Pinpoint the cell where the given text exists, returning its [x, y] midpoint coordinate. 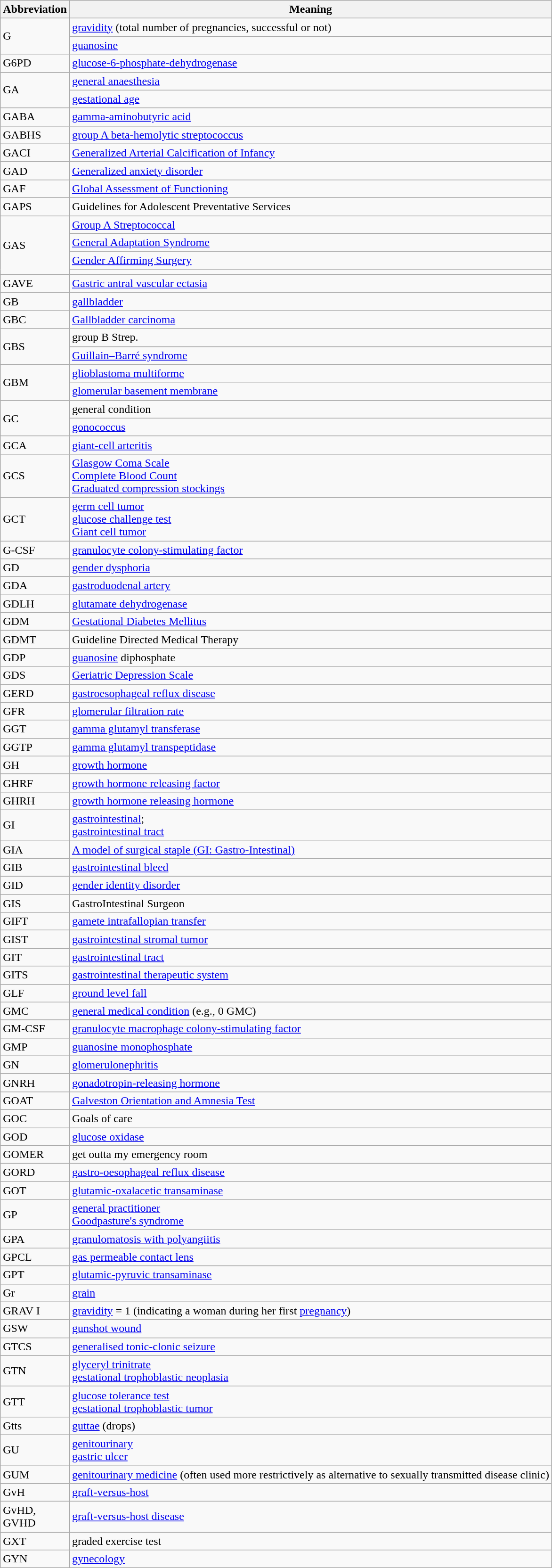
growth hormone [310, 765]
GIB [35, 868]
gastrointestinal tract [310, 957]
GIT [35, 957]
GAF [35, 189]
GXT [35, 1541]
GHRH [35, 801]
glucose tolerance test gestational trophoblastic tumor [310, 1402]
GOMER [35, 1155]
ground level fall [310, 993]
granulocyte colony-stimulating factor [310, 550]
GDS [35, 675]
GAD [35, 171]
general medical condition (e.g., 0 GMC) [310, 1011]
gamma-aminobutyric acid [310, 117]
GSW [35, 1329]
GCS [35, 476]
GDA [35, 586]
GIA [35, 850]
growth hormone releasing hormone [310, 801]
Guidelines for Adolescent Preventative Services [310, 206]
GastroIntestinal Surgeon [310, 903]
GN [35, 1065]
get outta my emergency room [310, 1155]
glutamate dehydrogenase [310, 604]
GvH [35, 1493]
GBM [35, 382]
genitourinary medicine (often used more restrictively as alternative to sexually transmitted disease clinic) [310, 1475]
GID [35, 886]
Gr [35, 1293]
guttae (drops) [310, 1426]
grain [310, 1293]
gastroduodenal artery [310, 586]
G6PD [35, 63]
Gallbladder carcinoma [310, 320]
graft-versus-host [310, 1493]
glucose-6-phosphate-dehydrogenase [310, 63]
GU [35, 1450]
GERD [35, 693]
GORD [35, 1173]
GOT [35, 1190]
glomerulonephritis [310, 1065]
gastro-oesophageal reflux disease [310, 1173]
GPT [35, 1275]
A model of surgical staple (GI: Gastro-Intestinal) [310, 850]
Galveston Orientation and Amnesia Test [310, 1100]
GIS [35, 903]
genitourinary gastric ulcer [310, 1450]
GBS [35, 346]
gallbladder [310, 302]
Gestational Diabetes Mellitus [310, 622]
GMC [35, 1011]
GOD [35, 1136]
gastrointestinal stromal tumor [310, 939]
gamma glutamyl transferase [310, 729]
gynecology [310, 1559]
G [35, 36]
GAVE [35, 284]
GIST [35, 939]
guanosine monophosphate [310, 1047]
gastrointestinal bleed [310, 868]
glomerular filtration rate [310, 711]
GTCS [35, 1346]
group B Strep. [310, 337]
gravidity (total number of pregnancies, successful or not) [310, 27]
GGT [35, 729]
glutamic-oxalacetic transaminase [310, 1190]
GITS [35, 975]
glutamic-pyruvic transaminase [310, 1275]
GA [35, 90]
GABHS [35, 135]
guanosine diphosphate [310, 657]
Gtts [35, 1426]
Abbreviation [35, 9]
Generalized Arterial Calcification of Infancy [310, 153]
guanosine [310, 45]
GD [35, 568]
Global Assessment of Functioning [310, 189]
GI [35, 825]
GIFT [35, 921]
GAPS [35, 206]
GTN [35, 1371]
GYN [35, 1559]
GH [35, 765]
GvHD, GVHD [35, 1517]
GCA [35, 445]
Glasgow Coma Scale Complete Blood Count Graduated compression stockings [310, 476]
general anaesthesia [310, 81]
GACI [35, 153]
GPA [35, 1239]
GUM [35, 1475]
germ cell tumor glucose challenge test Giant cell tumor [310, 519]
GABA [35, 117]
GTT [35, 1402]
gonadotropin-releasing hormone [310, 1083]
gonococcus [310, 427]
Geriatric Depression Scale [310, 675]
GGTP [35, 747]
Group A Streptococcal [310, 225]
graft-versus-host disease [310, 1517]
GAS [35, 245]
gamma glutamyl transpeptidase [310, 747]
GMP [35, 1047]
Guideline Directed Medical Therapy [310, 640]
growth hormone releasing factor [310, 783]
Gender Affirming Surgery [310, 261]
general condition [310, 409]
GDM [35, 622]
gastroesophageal reflux disease [310, 693]
gunshot wound [310, 1329]
GDMT [35, 640]
giant-cell arteritis [310, 445]
Gastric antral vascular ectasia [310, 284]
GDP [35, 657]
GLF [35, 993]
GCT [35, 519]
gastrointestinal; gastrointestinal tract [310, 825]
gamete intrafallopian transfer [310, 921]
generalised tonic-clonic seizure [310, 1346]
gravidity = 1 (indicating a woman during her first pregnancy) [310, 1311]
granulomatosis with polyangiitis [310, 1239]
GRAV I [35, 1311]
GNRH [35, 1083]
GBC [35, 320]
gender identity disorder [310, 886]
graded exercise test [310, 1541]
Guillain–Barré syndrome [310, 355]
Goals of care [310, 1118]
gastrointestinal therapeutic system [310, 975]
GB [35, 302]
GDLH [35, 604]
glyceryl trinitrate gestational trophoblastic neoplasia [310, 1371]
glucose oxidase [310, 1136]
glomerular basement membrane [310, 391]
Generalized anxiety disorder [310, 171]
GFR [35, 711]
gestational age [310, 99]
glioblastoma multiforme [310, 373]
gender dysphoria [310, 568]
general practitioner Goodpasture's syndrome [310, 1215]
gas permeable contact lens [310, 1257]
GOAT [35, 1100]
group A beta-hemolytic streptococcus [310, 135]
Meaning [310, 9]
General Adaptation Syndrome [310, 243]
GOC [35, 1118]
GPCL [35, 1257]
GM-CSF [35, 1029]
GC [35, 418]
GP [35, 1215]
G-CSF [35, 550]
GHRF [35, 783]
granulocyte macrophage colony-stimulating factor [310, 1029]
